Output the (X, Y) coordinate of the center of the cell containing the given text.  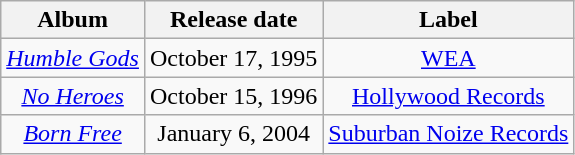
Hollywood Records (448, 96)
Suburban Noize Records (448, 134)
No Heroes (73, 96)
Humble Gods (73, 58)
WEA (448, 58)
Album (73, 20)
January 6, 2004 (233, 134)
October 15, 1996 (233, 96)
Release date (233, 20)
Born Free (73, 134)
October 17, 1995 (233, 58)
Label (448, 20)
